Identify which cell holds the provided text, then report its (x, y) central coordinate. 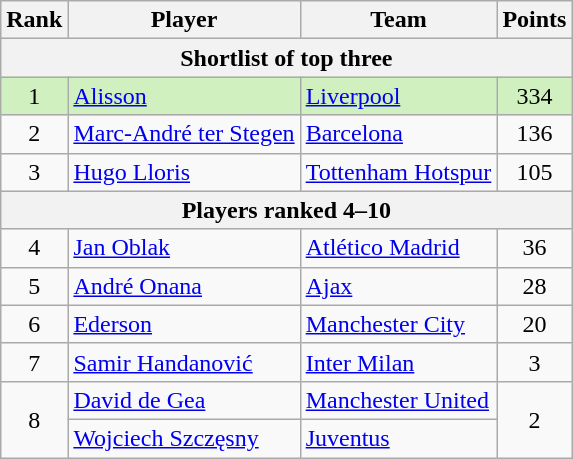
Tottenham Hotspur (398, 172)
36 (534, 248)
Liverpool (398, 96)
28 (534, 286)
Marc-André ter Stegen (184, 134)
Atlético Madrid (398, 248)
136 (534, 134)
Ederson (184, 324)
1 (34, 96)
Inter Milan (398, 362)
Team (398, 20)
Alisson (184, 96)
Players ranked 4–10 (286, 210)
Manchester United (398, 400)
Rank (34, 20)
Samir Handanović (184, 362)
5 (34, 286)
7 (34, 362)
20 (534, 324)
105 (534, 172)
Jan Oblak (184, 248)
4 (34, 248)
Points (534, 20)
Hugo Lloris (184, 172)
Shortlist of top three (286, 58)
David de Gea (184, 400)
Manchester City (398, 324)
Player (184, 20)
334 (534, 96)
6 (34, 324)
André Onana (184, 286)
Juventus (398, 438)
8 (34, 419)
Ajax (398, 286)
Barcelona (398, 134)
Wojciech Szczęsny (184, 438)
